Search for the cell housing the specified text and yield its [X, Y] center coordinate. 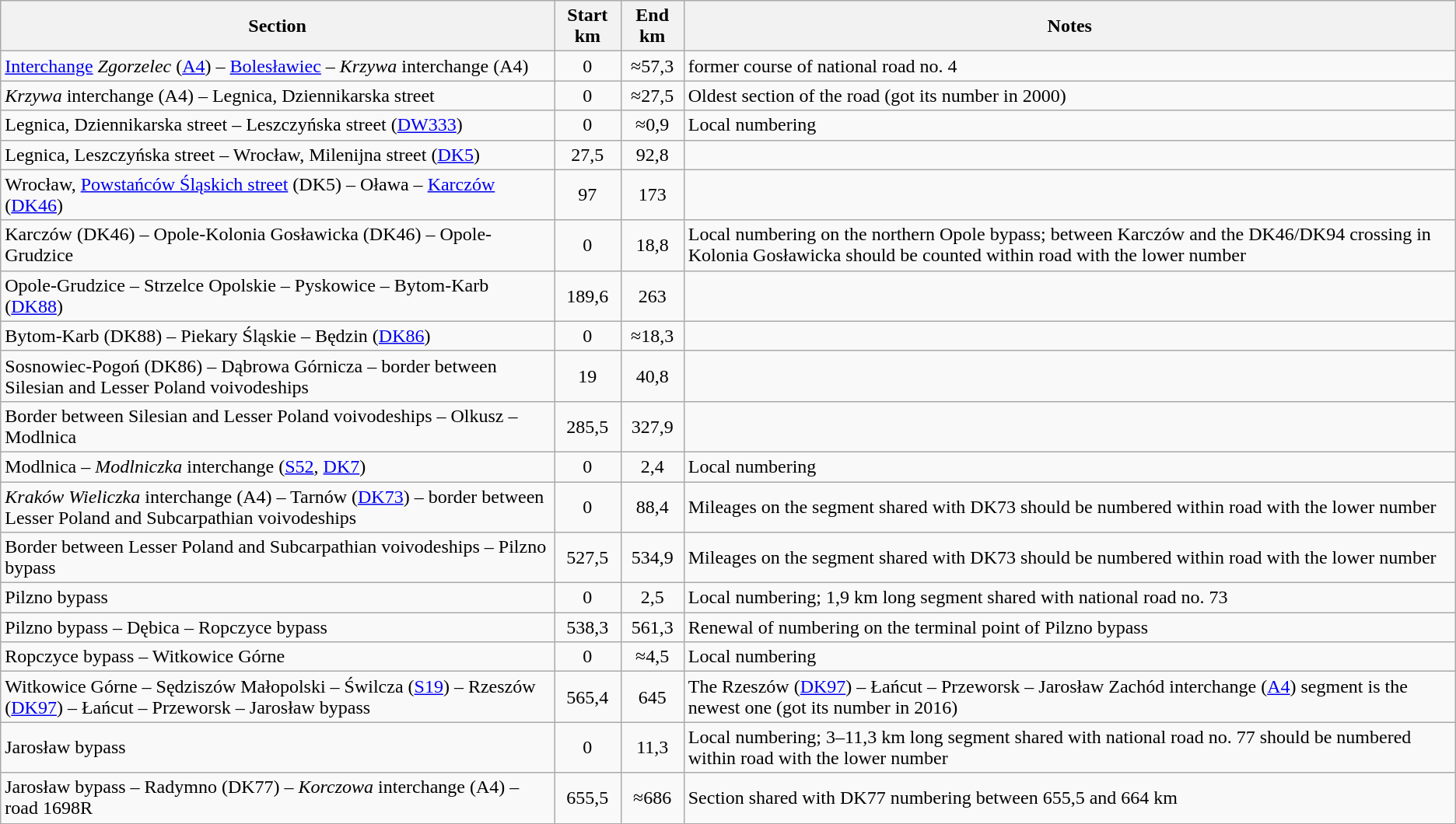
Renewal of numbering on the terminal point of Pilzno bypass [1069, 627]
Border between Lesser Poland and Subcarpathian voivodeships – Pilzno bypass [278, 558]
92,8 [652, 155]
538,3 [588, 627]
173 [652, 194]
18,8 [652, 246]
Legnica, Dziennikarska street – Leszczyńska street (DW333) [278, 125]
Ropczyce bypass – Witkowice Górne [278, 657]
Kraków Wieliczka interchange (A4) – Tarnów (DK73) – border between Lesser Poland and Subcarpathian voivodeships [278, 507]
527,5 [588, 558]
Pilzno bypass – Dębica – Ropczyce bypass [278, 627]
≈0,9 [652, 125]
Oldest section of the road (got its number in 2000) [1069, 96]
285,5 [588, 426]
Krzywa interchange (A4) – Legnica, Dziennikarska street [278, 96]
19 [588, 376]
Section shared with DK77 numbering between 655,5 and 664 km [1069, 798]
Sosnowiec-Pogoń (DK86) – Dąbrowa Górnicza – border between Silesian and Lesser Poland voivodeships [278, 376]
former course of national road no. 4 [1069, 66]
≈57,3 [652, 66]
Section [278, 26]
2,5 [652, 598]
263 [652, 295]
Local numbering; 3–11,3 km long segment shared with national road no. 77 should be numbered within road with the lower number [1069, 748]
2,4 [652, 466]
Local numbering; 1,9 km long segment shared with national road no. 73 [1069, 598]
645 [652, 697]
Opole-Grudzice – Strzelce Opolskie – Pyskowice – Bytom-Karb (DK88) [278, 295]
327,9 [652, 426]
End km [652, 26]
11,3 [652, 748]
565,4 [588, 697]
Karczów (DK46) – Opole-Kolonia Gosławicka (DK46) – Opole-Grudzice [278, 246]
≈4,5 [652, 657]
Bytom-Karb (DK88) – Piekary Śląskie – Będzin (DK86) [278, 336]
40,8 [652, 376]
97 [588, 194]
Wrocław, Powstańców Śląskich street (DK5) – Oława – Karczów (DK46) [278, 194]
≈18,3 [652, 336]
655,5 [588, 798]
Interchange Zgorzelec (A4) – Bolesławiec – Krzywa interchange (A4) [278, 66]
Border between Silesian and Lesser Poland voivodeships – Olkusz – Modlnica [278, 426]
Notes [1069, 26]
27,5 [588, 155]
534,9 [652, 558]
≈27,5 [652, 96]
561,3 [652, 627]
Modlnica – Modlniczka interchange (S52, DK7) [278, 466]
≈686 [652, 798]
Jarosław bypass – Radymno (DK77) – Korczowa interchange (A4) – road 1698R [278, 798]
Start km [588, 26]
Jarosław bypass [278, 748]
The Rzeszów (DK97) – Łańcut – Przeworsk – Jarosław Zachód interchange (A4) segment is the newest one (got its number in 2016) [1069, 697]
Legnica, Leszczyńska street – Wrocław, Milenijna street (DK5) [278, 155]
Witkowice Górne – Sędziszów Małopolski – Świlcza (S19) – Rzeszów (DK97) – Łańcut – Przeworsk – Jarosław bypass [278, 697]
88,4 [652, 507]
Pilzno bypass [278, 598]
189,6 [588, 295]
